Provide the (x, y) coordinate of the cell's center where the given text is located.  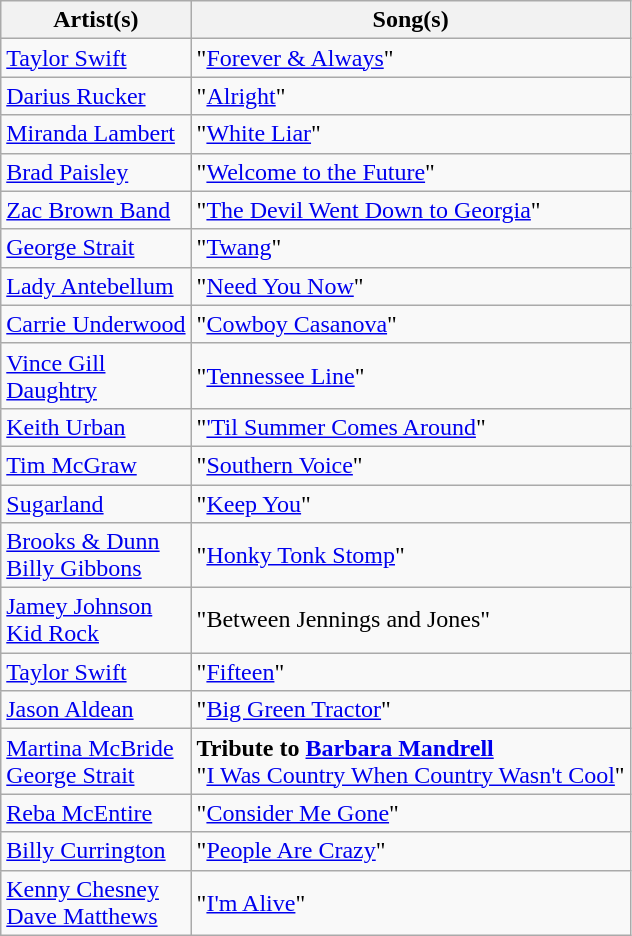
"Consider Me Gone" (410, 813)
"Cowboy Casanova" (410, 324)
"I'm Alive" (410, 902)
"Southern Voice" (410, 465)
Reba McEntire (96, 813)
"Welcome to the Future" (410, 172)
Brad Paisley (96, 172)
"Need You Now" (410, 286)
Jamey JohnsonKid Rock (96, 620)
"Twang" (410, 248)
Miranda Lambert (96, 134)
Vince GillDaughtry (96, 376)
"Alright" (410, 96)
Keith Urban (96, 427)
Tribute to Barbara Mandrell"I Was Country When Country Wasn't Cool" (410, 762)
Lady Antebellum (96, 286)
"Keep You" (410, 503)
Tim McGraw (96, 465)
"Tennessee Line" (410, 376)
"Between Jennings and Jones" (410, 620)
"Forever & Always" (410, 58)
"Honky Tonk Stomp" (410, 556)
"White Liar" (410, 134)
Brooks & DunnBilly Gibbons (96, 556)
Darius Rucker (96, 96)
Martina McBrideGeorge Strait (96, 762)
Billy Currington (96, 851)
"'Til Summer Comes Around" (410, 427)
"Big Green Tractor" (410, 710)
Carrie Underwood (96, 324)
Artist(s) (96, 20)
"The Devil Went Down to Georgia" (410, 210)
Sugarland (96, 503)
Song(s) (410, 20)
George Strait (96, 248)
Kenny ChesneyDave Matthews (96, 902)
Zac Brown Band (96, 210)
Jason Aldean (96, 710)
"People Are Crazy" (410, 851)
"Fifteen" (410, 672)
